Provide the [x, y] coordinate of the cell's center where the given text is located.  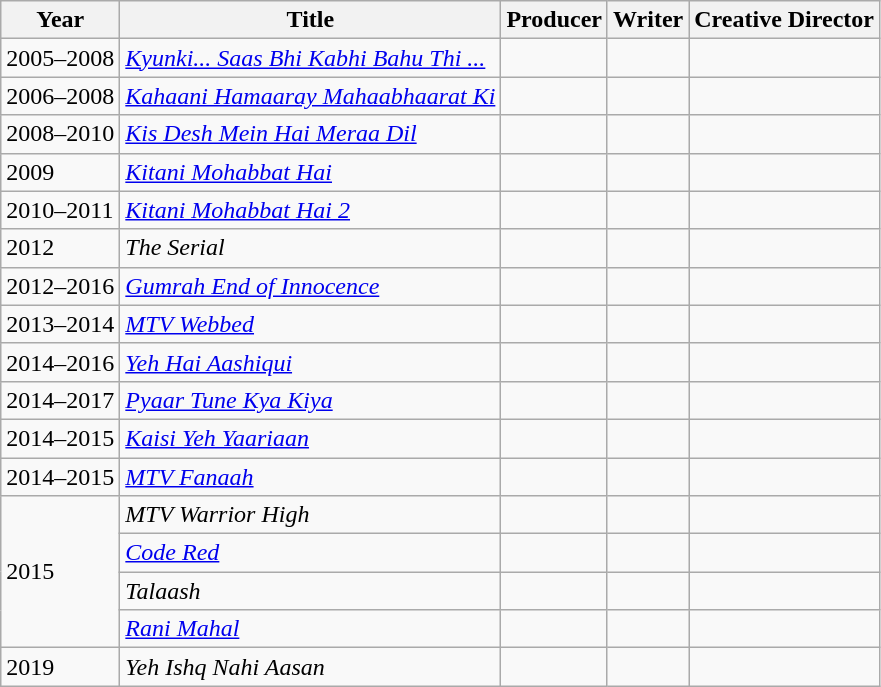
Rani Mahal [310, 629]
Talaash [310, 591]
2006–2008 [60, 96]
Pyaar Tune Kya Kiya [310, 400]
Yeh Hai Aashiqui [310, 362]
MTV Warrior High [310, 515]
Kis Desh Mein Hai Meraa Dil [310, 134]
2005–2008 [60, 58]
2012–2016 [60, 286]
Year [60, 20]
2010–2011 [60, 210]
Writer [648, 20]
Title [310, 20]
2013–2014 [60, 324]
2014–2017 [60, 400]
Kitani Mohabbat Hai [310, 172]
Creative Director [784, 20]
2012 [60, 248]
Producer [554, 20]
2014–2016 [60, 362]
2009 [60, 172]
Kaisi Yeh Yaariaan [310, 438]
Kitani Mohabbat Hai 2 [310, 210]
The Serial [310, 248]
Yeh Ishq Nahi Aasan [310, 667]
MTV Webbed [310, 324]
2008–2010 [60, 134]
Gumrah End of Innocence [310, 286]
2015 [60, 572]
MTV Fanaah [310, 477]
Code Red [310, 553]
Kyunki... Saas Bhi Kabhi Bahu Thi ... [310, 58]
Kahaani Hamaaray Mahaabhaarat Ki [310, 96]
2019 [60, 667]
